Return the (X, Y) coordinate for the center point of the cell that contains the specified text.  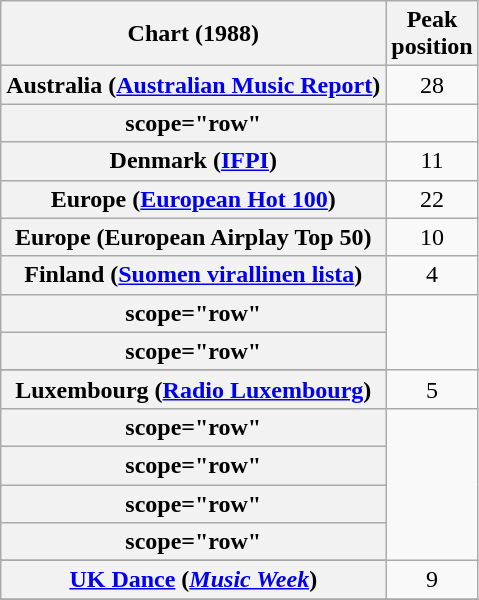
9 (432, 580)
22 (432, 199)
Luxembourg (Radio Luxembourg) (194, 389)
11 (432, 161)
5 (432, 389)
Peakposition (432, 34)
Denmark (IFPI) (194, 161)
Australia (Australian Music Report) (194, 85)
Finland (Suomen virallinen lista) (194, 275)
Chart (1988) (194, 34)
4 (432, 275)
28 (432, 85)
Europe (European Airplay Top 50) (194, 237)
UK Dance (Music Week) (194, 580)
10 (432, 237)
Europe (European Hot 100) (194, 199)
